Capture the cell that displays the provided text and extract its [X, Y] central coordinate. 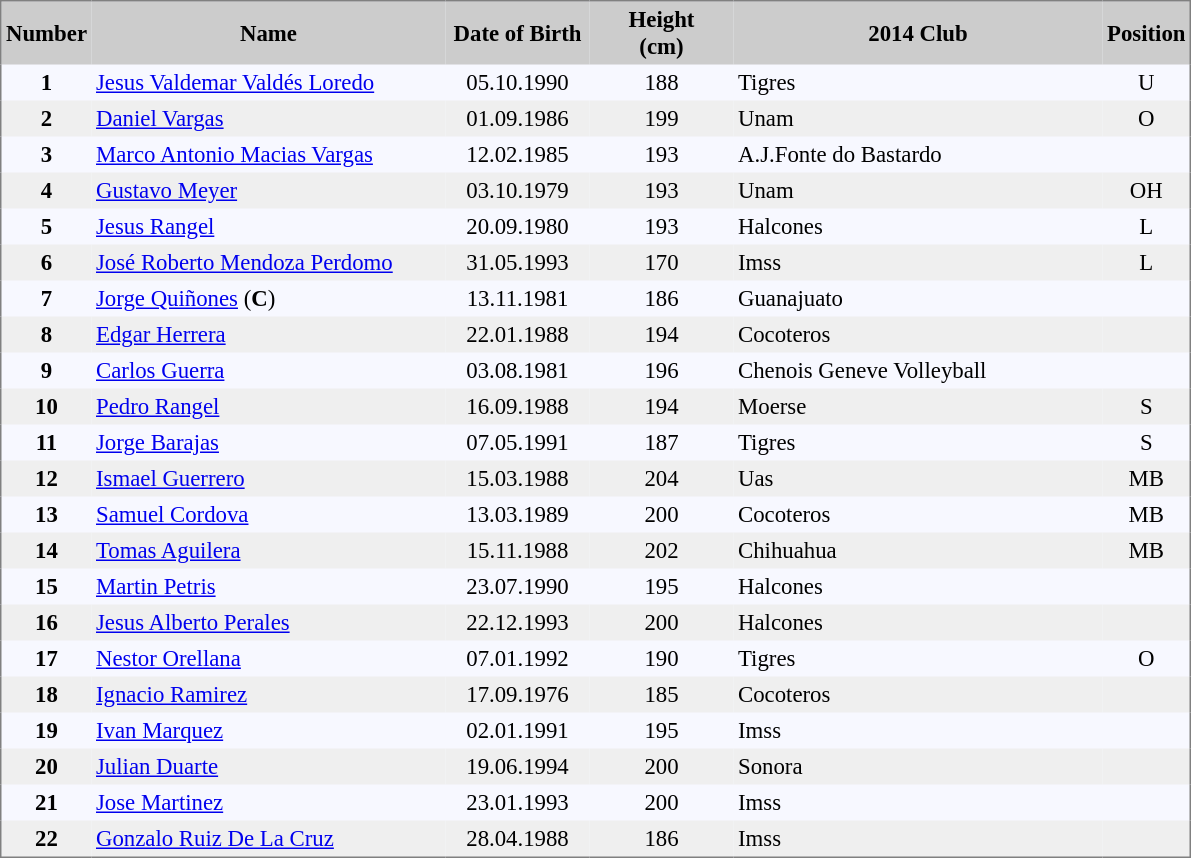
Jesus Rangel [269, 226]
18 [46, 694]
19.06.1994 [518, 766]
15 [46, 586]
Sonora [918, 766]
185 [662, 694]
13.03.1989 [518, 514]
196 [662, 370]
170 [662, 262]
10 [46, 406]
Gonzalo Ruiz De La Cruz [269, 838]
Nestor Orellana [269, 658]
14 [46, 550]
Gustavo Meyer [269, 190]
204 [662, 478]
6 [46, 262]
Chihuahua [918, 550]
03.08.1981 [518, 370]
Ignacio Ramirez [269, 694]
02.01.1991 [518, 730]
José Roberto Mendoza Perdomo [269, 262]
01.09.1986 [518, 118]
Pedro Rangel [269, 406]
Daniel Vargas [269, 118]
Name [269, 33]
Guanajuato [918, 298]
Position [1146, 33]
7 [46, 298]
11 [46, 442]
Date of Birth [518, 33]
22.12.1993 [518, 622]
Tomas Aguilera [269, 550]
Julian Duarte [269, 766]
12.02.1985 [518, 154]
1 [46, 82]
13 [46, 514]
Jose Martinez [269, 802]
16 [46, 622]
Height(cm) [662, 33]
Jorge Barajas [269, 442]
Jesus Alberto Perales [269, 622]
Carlos Guerra [269, 370]
03.10.1979 [518, 190]
4 [46, 190]
13.11.1981 [518, 298]
2 [46, 118]
22 [46, 838]
3 [46, 154]
20.09.1980 [518, 226]
17 [46, 658]
187 [662, 442]
15.11.1988 [518, 550]
22.01.1988 [518, 334]
202 [662, 550]
Ismael Guerrero [269, 478]
17.09.1976 [518, 694]
2014 Club [918, 33]
Ivan Marquez [269, 730]
16.09.1988 [518, 406]
Jorge Quiñones (C) [269, 298]
Number [46, 33]
Chenois Geneve Volleyball [918, 370]
199 [662, 118]
20 [46, 766]
23.07.1990 [518, 586]
12 [46, 478]
Uas [918, 478]
07.01.1992 [518, 658]
5 [46, 226]
Moerse [918, 406]
A.J.Fonte do Bastardo [918, 154]
Jesus Valdemar Valdés Loredo [269, 82]
188 [662, 82]
28.04.1988 [518, 838]
8 [46, 334]
U [1146, 82]
15.03.1988 [518, 478]
9 [46, 370]
19 [46, 730]
23.01.1993 [518, 802]
Martin Petris [269, 586]
Samuel Cordova [269, 514]
Marco Antonio Macias Vargas [269, 154]
Edgar Herrera [269, 334]
OH [1146, 190]
05.10.1990 [518, 82]
31.05.1993 [518, 262]
21 [46, 802]
07.05.1991 [518, 442]
190 [662, 658]
